Detect which cell encompasses the target text, then output its [x, y] center coordinate. 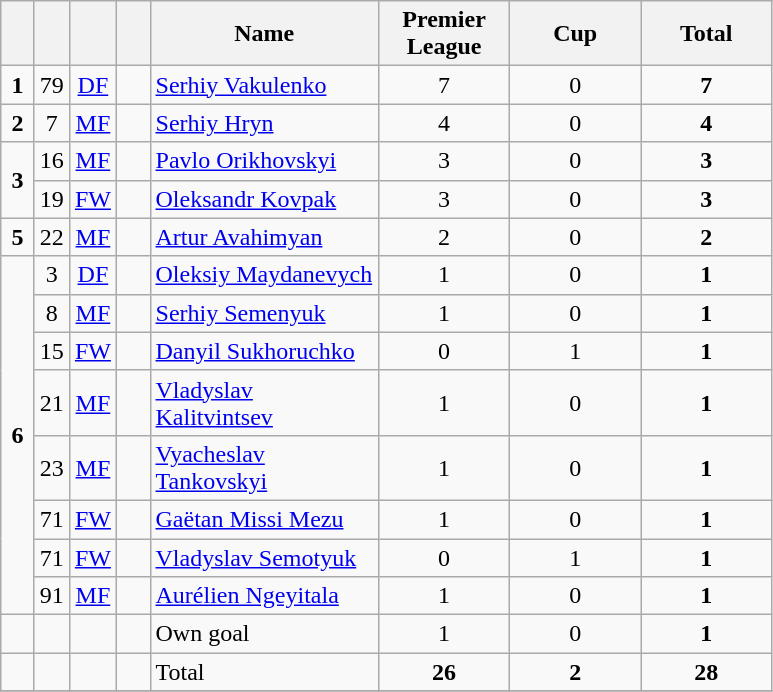
6 [18, 435]
Name [264, 34]
79 [52, 85]
Premier League [444, 34]
16 [52, 161]
23 [52, 468]
21 [52, 402]
22 [52, 237]
Pavlo Orikhovskyi [264, 161]
19 [52, 199]
Oleksiy Maydanevych [264, 275]
Own goal [264, 634]
Serhiy Semenyuk [264, 313]
Oleksandr Kovpak [264, 199]
91 [52, 596]
Gaëtan Missi Mezu [264, 519]
Artur Avahimyan [264, 237]
Vladyslav Kalitvintsev [264, 402]
Vyacheslav Tankovskyi [264, 468]
28 [706, 672]
26 [444, 672]
Serhiy Vakulenko [264, 85]
Aurélien Ngeyitala [264, 596]
Cup [576, 34]
15 [52, 351]
Serhiy Hryn [264, 123]
Vladyslav Semotyuk [264, 557]
Danyil Sukhoruchko [264, 351]
8 [52, 313]
5 [18, 237]
